From the cell containing the given text, extract its center point as [x, y] coordinate. 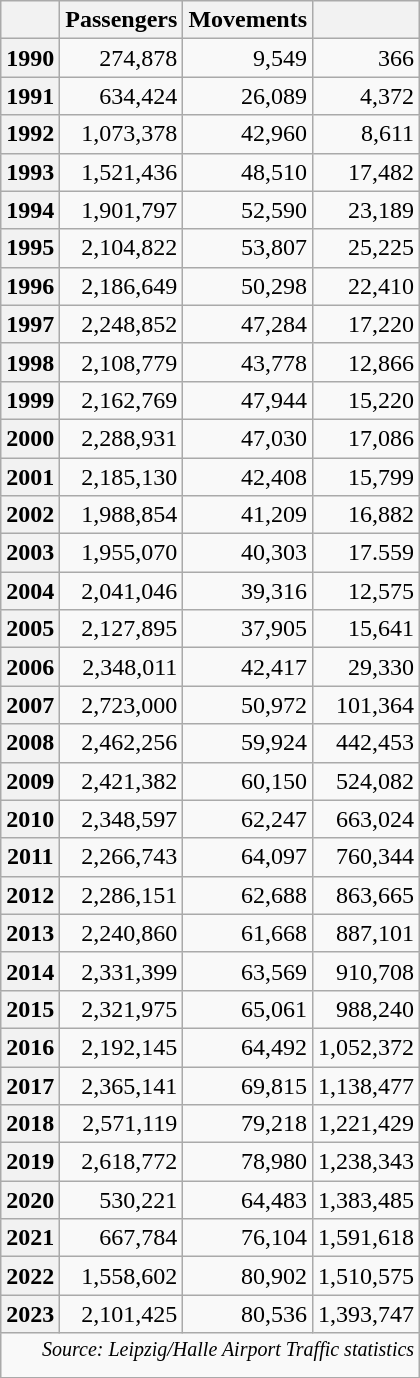
2016 [30, 1047]
1990 [30, 58]
42,960 [248, 134]
1995 [30, 248]
2,186,649 [122, 286]
2005 [30, 629]
2013 [30, 933]
25,225 [366, 248]
1,238,343 [366, 1162]
26,089 [248, 96]
2011 [30, 857]
634,424 [122, 96]
2022 [30, 1276]
1993 [30, 172]
39,316 [248, 591]
1996 [30, 286]
2,618,772 [122, 1162]
2,321,975 [122, 1009]
530,221 [122, 1200]
17,482 [366, 172]
524,082 [366, 781]
2006 [30, 667]
15,220 [366, 400]
1,955,070 [122, 553]
79,218 [248, 1124]
4,372 [366, 96]
910,708 [366, 971]
1,221,429 [366, 1124]
760,344 [366, 857]
2,041,046 [122, 591]
887,101 [366, 933]
2003 [30, 553]
Movements [248, 20]
12,866 [366, 362]
2,331,399 [122, 971]
50,972 [248, 705]
59,924 [248, 743]
1994 [30, 210]
2007 [30, 705]
1997 [30, 324]
2,421,382 [122, 781]
65,061 [248, 1009]
2,192,145 [122, 1047]
2020 [30, 1200]
2017 [30, 1085]
17,086 [366, 438]
2019 [30, 1162]
80,902 [248, 1276]
60,150 [248, 781]
78,980 [248, 1162]
2,127,895 [122, 629]
2,104,822 [122, 248]
667,784 [122, 1238]
1,988,854 [122, 515]
2015 [30, 1009]
69,815 [248, 1085]
863,665 [366, 895]
1,138,477 [366, 1085]
1991 [30, 96]
2,240,860 [122, 933]
16,882 [366, 515]
1992 [30, 134]
2,101,425 [122, 1314]
37,905 [248, 629]
1,052,372 [366, 1047]
2002 [30, 515]
8,611 [366, 134]
43,778 [248, 362]
1,073,378 [122, 134]
2023 [30, 1314]
442,453 [366, 743]
17.559 [366, 553]
1,558,602 [122, 1276]
1,901,797 [122, 210]
62,688 [248, 895]
2,162,769 [122, 400]
1999 [30, 400]
62,247 [248, 819]
2,248,852 [122, 324]
2,286,151 [122, 895]
2,348,597 [122, 819]
2,462,256 [122, 743]
663,024 [366, 819]
53,807 [248, 248]
47,284 [248, 324]
42,408 [248, 477]
2008 [30, 743]
2,571,119 [122, 1124]
22,410 [366, 286]
101,364 [366, 705]
61,668 [248, 933]
2021 [30, 1238]
2,266,743 [122, 857]
Source: Leipzig/Halle Airport Traffic statistics [210, 1356]
2000 [30, 438]
2004 [30, 591]
2010 [30, 819]
2,185,130 [122, 477]
2018 [30, 1124]
47,944 [248, 400]
23,189 [366, 210]
2,348,011 [122, 667]
2,723,000 [122, 705]
40,303 [248, 553]
47,030 [248, 438]
1,591,618 [366, 1238]
2,108,779 [122, 362]
Passengers [122, 20]
15,799 [366, 477]
1,510,575 [366, 1276]
12,575 [366, 591]
2,288,931 [122, 438]
64,492 [248, 1047]
2001 [30, 477]
50,298 [248, 286]
1,521,436 [122, 172]
41,209 [248, 515]
17,220 [366, 324]
1998 [30, 362]
48,510 [248, 172]
29,330 [366, 667]
64,483 [248, 1200]
1,393,747 [366, 1314]
76,104 [248, 1238]
52,590 [248, 210]
63,569 [248, 971]
64,097 [248, 857]
42,417 [248, 667]
2012 [30, 895]
2009 [30, 781]
1,383,485 [366, 1200]
366 [366, 58]
9,549 [248, 58]
2,365,141 [122, 1085]
15,641 [366, 629]
274,878 [122, 58]
80,536 [248, 1314]
2014 [30, 971]
988,240 [366, 1009]
